Identify which cell holds the provided text, then report its (X, Y) central coordinate. 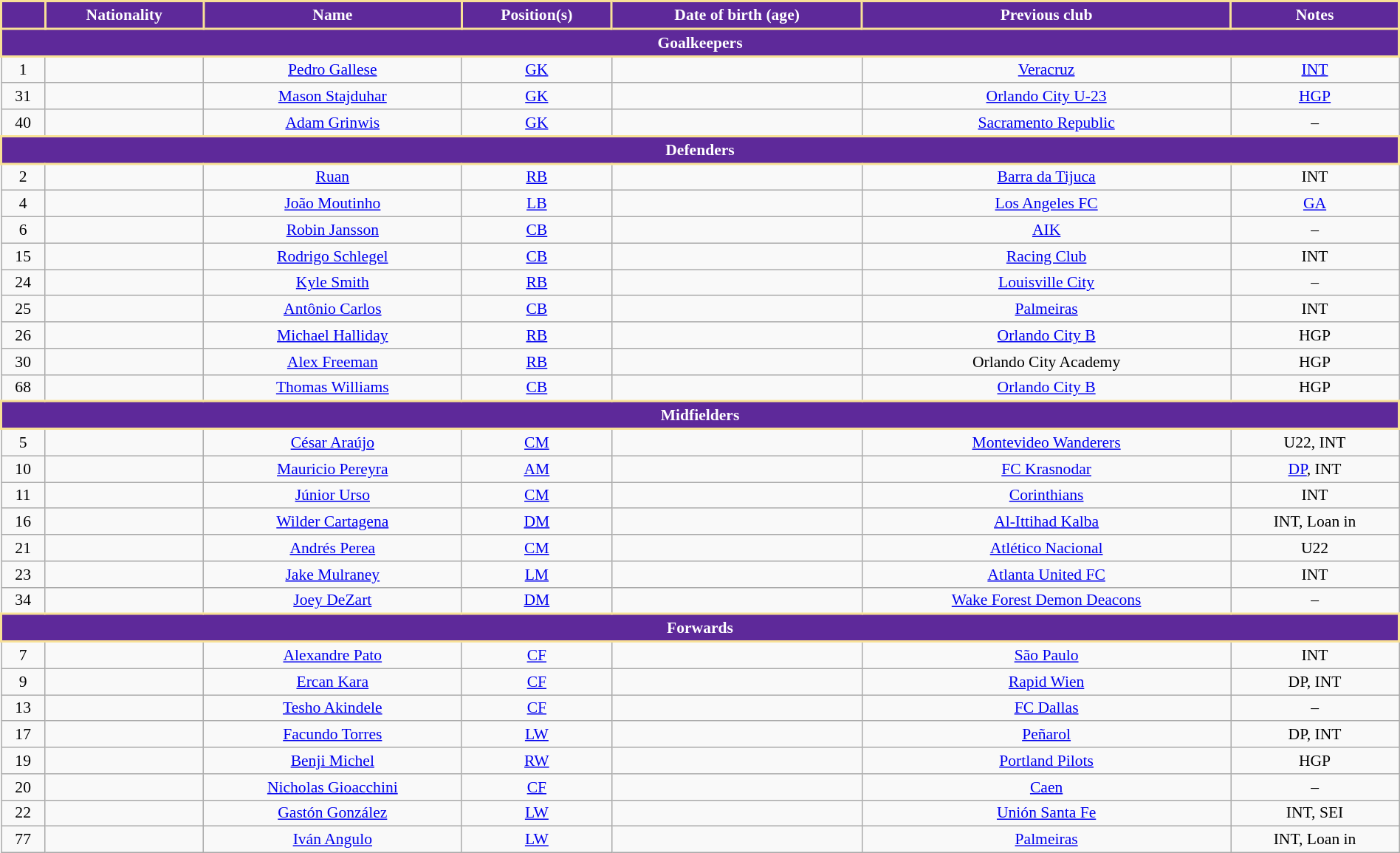
11 (24, 496)
13 (24, 708)
Racing Club (1047, 256)
São Paulo (1047, 655)
Júnior Urso (332, 496)
Michael Halliday (332, 335)
Portland Pilots (1047, 761)
1 (24, 69)
Montevideo Wanderers (1047, 442)
Notes (1315, 15)
24 (24, 283)
30 (24, 362)
Alex Freeman (332, 362)
Antônio Carlos (332, 309)
34 (24, 600)
Veracruz (1047, 69)
77 (24, 840)
Alexandre Pato (332, 655)
Benji Michel (332, 761)
Defenders (700, 151)
Midfielders (700, 415)
Joey DeZart (332, 600)
68 (24, 388)
Date of birth (age) (737, 15)
Mauricio Pereyra (332, 469)
15 (24, 256)
Position(s) (536, 15)
Los Angeles FC (1047, 204)
Previous club (1047, 15)
U22 (1315, 548)
20 (24, 787)
Unión Santa Fe (1047, 813)
Ercan Kara (332, 682)
Mason Stajduhar (332, 97)
5 (24, 442)
17 (24, 735)
Facundo Torres (332, 735)
U22, INT (1315, 442)
9 (24, 682)
RW (536, 761)
Tesho Akindele (332, 708)
23 (24, 575)
INT, SEI (1315, 813)
João Moutinho (332, 204)
Wake Forest Demon Deacons (1047, 600)
40 (24, 123)
7 (24, 655)
Orlando City Academy (1047, 362)
21 (24, 548)
Kyle Smith (332, 283)
Robin Jansson (332, 230)
Andrés Perea (332, 548)
16 (24, 522)
GA (1315, 204)
6 (24, 230)
Atlético Nacional (1047, 548)
LM (536, 575)
2 (24, 177)
Nationality (124, 15)
Wilder Cartagena (332, 522)
Adam Grinwis (332, 123)
Forwards (700, 628)
Sacramento Republic (1047, 123)
Goalkeepers (700, 43)
Pedro Gallese (332, 69)
19 (24, 761)
Thomas Williams (332, 388)
Louisville City (1047, 283)
22 (24, 813)
Iván Angulo (332, 840)
César Araújo (332, 442)
AIK (1047, 230)
FC Dallas (1047, 708)
10 (24, 469)
Rapid Wien (1047, 682)
Orlando City U-23 (1047, 97)
Corinthians (1047, 496)
FC Krasnodar (1047, 469)
Jake Mulraney (332, 575)
LB (536, 204)
25 (24, 309)
Rodrigo Schlegel (332, 256)
Name (332, 15)
Peñarol (1047, 735)
Gastón González (332, 813)
Al-Ittihad Kalba (1047, 522)
Nicholas Gioacchini (332, 787)
Barra da Tijuca (1047, 177)
26 (24, 335)
4 (24, 204)
Caen (1047, 787)
31 (24, 97)
AM (536, 469)
Ruan (332, 177)
Atlanta United FC (1047, 575)
